Identify which cell holds the provided text, then report its [X, Y] central coordinate. 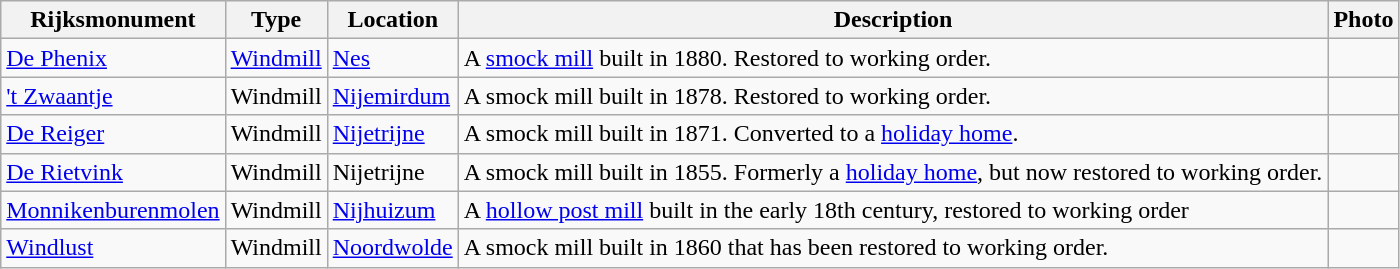
A smock mill built in 1860 that has been restored to working order. [893, 248]
De Rietvink [113, 172]
Noordwolde [392, 248]
Nes [392, 58]
De Reiger [113, 134]
't Zwaantje [113, 96]
Monnikenburenmolen [113, 210]
Nijhuizum [392, 210]
A hollow post mill built in the early 18th century, restored to working order [893, 210]
Description [893, 20]
Type [276, 20]
A smock mill built in 1878. Restored to working order. [893, 96]
Photo [1364, 20]
Rijksmonument [113, 20]
A smock mill built in 1871. Converted to a holiday home. [893, 134]
Nijemirdum [392, 96]
A smock mill built in 1855. Formerly a holiday home, but now restored to working order. [893, 172]
De Phenix [113, 58]
Location [392, 20]
A smock mill built in 1880. Restored to working order. [893, 58]
Windlust [113, 248]
